For the text-containing cell, return its midpoint in [X, Y] coordinate format. 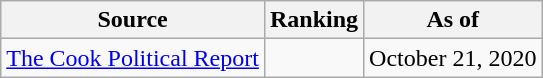
Source [133, 20]
Ranking [314, 20]
As of [453, 20]
October 21, 2020 [453, 58]
The Cook Political Report [133, 58]
